Return the [x, y] coordinate for the center point of the cell that contains the specified text.  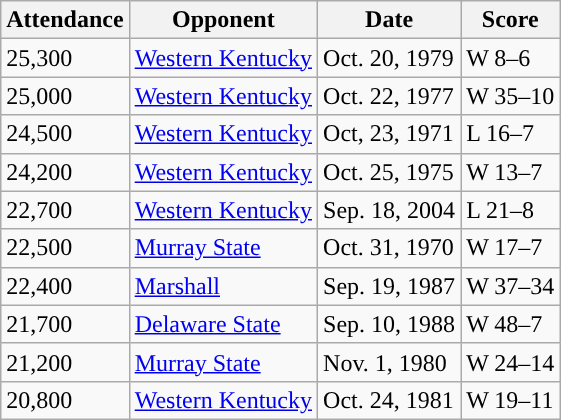
Sep. 10, 1988 [390, 324]
25,300 [65, 58]
W 37–34 [510, 286]
24,200 [65, 172]
Sep. 18, 2004 [390, 210]
W 13–7 [510, 172]
Marshall [223, 286]
Nov. 1, 1980 [390, 362]
L 21–8 [510, 210]
Oct. 31, 1970 [390, 248]
Oct. 25, 1975 [390, 172]
L 16–7 [510, 134]
W 48–7 [510, 324]
W 35–10 [510, 96]
21,700 [65, 324]
25,000 [65, 96]
22,500 [65, 248]
21,200 [65, 362]
Date [390, 20]
Oct. 20, 1979 [390, 58]
20,800 [65, 400]
22,400 [65, 286]
Sep. 19, 1987 [390, 286]
Oct. 22, 1977 [390, 96]
W 8–6 [510, 58]
Attendance [65, 20]
Delaware State [223, 324]
Oct, 23, 1971 [390, 134]
Oct. 24, 1981 [390, 400]
W 24–14 [510, 362]
22,700 [65, 210]
Score [510, 20]
Opponent [223, 20]
W 19–11 [510, 400]
24,500 [65, 134]
W 17–7 [510, 248]
